Search for the cell housing the specified text and yield its [X, Y] center coordinate. 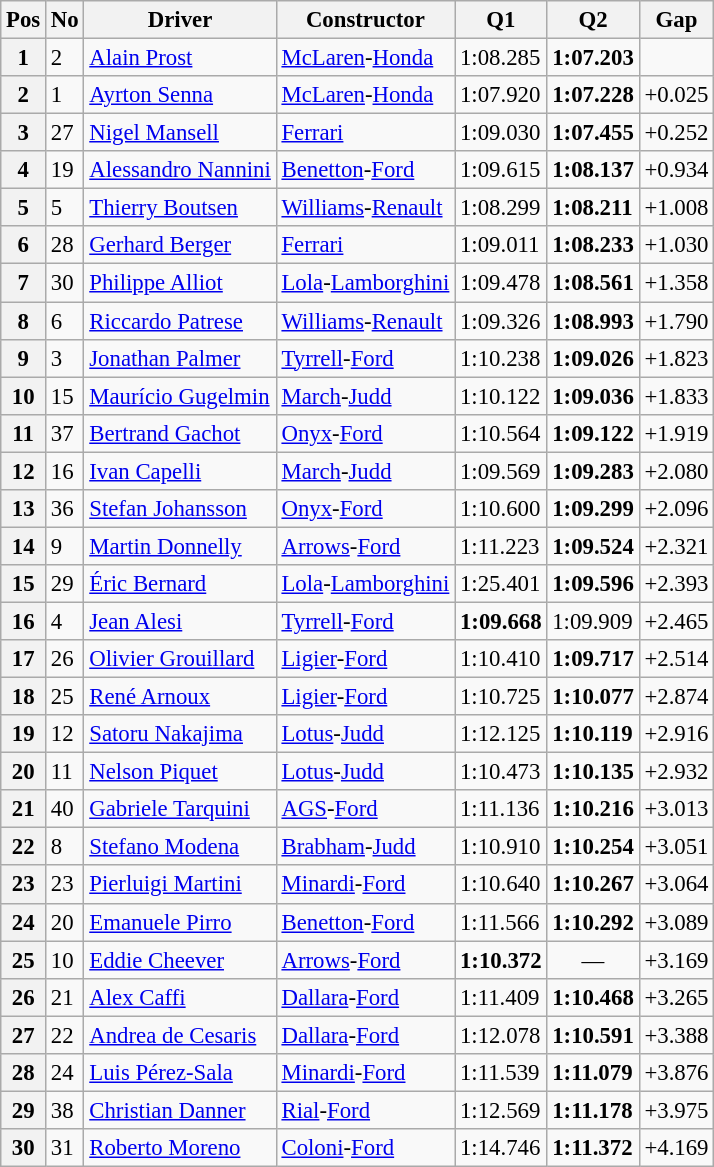
Christian Danner [180, 1110]
1:09.030 [501, 133]
38 [65, 1110]
+2.932 [676, 772]
Nelson Piquet [180, 772]
1:07.203 [593, 58]
Emanuele Pirro [180, 922]
1:11.223 [501, 546]
1:08.285 [501, 58]
1:09.596 [593, 584]
Pierluigi Martini [180, 885]
1:08.233 [593, 245]
1:08.137 [593, 170]
Maurício Gugelmin [180, 396]
1:10.292 [593, 922]
1:10.725 [501, 697]
Gabriele Tarquini [180, 809]
40 [65, 809]
René Arnoux [180, 697]
1:08.561 [593, 283]
+2.096 [676, 509]
Coloni-Ford [365, 1148]
Rial-Ford [365, 1110]
1:08.993 [593, 321]
Q2 [593, 20]
+3.013 [676, 809]
1:10.910 [501, 847]
+3.876 [676, 1073]
31 [65, 1148]
Alessandro Nannini [180, 170]
1:10.267 [593, 885]
1:25.401 [501, 584]
1:09.717 [593, 659]
Éric Bernard [180, 584]
1:10.410 [501, 659]
Brabham-Judd [365, 847]
Gerhard Berger [180, 245]
37 [65, 433]
1:09.615 [501, 170]
+3.064 [676, 885]
+0.934 [676, 170]
1:10.254 [593, 847]
1:11.539 [501, 1073]
1:10.564 [501, 433]
18 [24, 697]
Olivier Grouillard [180, 659]
Luis Pérez-Sala [180, 1073]
+3.975 [676, 1110]
1:09.569 [501, 471]
1:10.591 [593, 1035]
1:14.746 [501, 1148]
17 [24, 659]
+3.051 [676, 847]
+2.393 [676, 584]
No [65, 20]
+1.358 [676, 283]
Ayrton Senna [180, 95]
1:09.283 [593, 471]
1:09.909 [593, 621]
1:09.036 [593, 396]
1:11.178 [593, 1110]
1:10.077 [593, 697]
+0.252 [676, 133]
+2.874 [676, 697]
Alex Caffi [180, 997]
Riccardo Patrese [180, 321]
Thierry Boutsen [180, 208]
1:12.569 [501, 1110]
1:12.125 [501, 734]
Stefano Modena [180, 847]
— [593, 960]
Pos [24, 20]
1:09.122 [593, 433]
1:10.216 [593, 809]
1:09.011 [501, 245]
+1.008 [676, 208]
+4.169 [676, 1148]
+2.080 [676, 471]
Roberto Moreno [180, 1148]
1:07.920 [501, 95]
14 [24, 546]
1:10.238 [501, 358]
+1.919 [676, 433]
7 [24, 283]
1:10.135 [593, 772]
+1.790 [676, 321]
1:10.119 [593, 734]
Gap [676, 20]
+2.514 [676, 659]
1:09.478 [501, 283]
1:09.299 [593, 509]
1:07.455 [593, 133]
+0.025 [676, 95]
+3.169 [676, 960]
+2.465 [676, 621]
Nigel Mansell [180, 133]
Ivan Capelli [180, 471]
Philippe Alliot [180, 283]
1:11.409 [501, 997]
+2.321 [676, 546]
+1.823 [676, 358]
Jonathan Palmer [180, 358]
13 [24, 509]
1:09.326 [501, 321]
Q1 [501, 20]
Constructor [365, 20]
1:10.640 [501, 885]
Eddie Cheever [180, 960]
1:11.372 [593, 1148]
Driver [180, 20]
Alain Prost [180, 58]
+2.916 [676, 734]
1:10.600 [501, 509]
1:12.078 [501, 1035]
1:08.211 [593, 208]
Bertrand Gachot [180, 433]
1:11.079 [593, 1073]
1:09.668 [501, 621]
1:07.228 [593, 95]
1:09.524 [593, 546]
1:10.468 [593, 997]
+1.030 [676, 245]
1:10.473 [501, 772]
1:09.026 [593, 358]
AGS-Ford [365, 809]
1:11.136 [501, 809]
1:11.566 [501, 922]
Stefan Johansson [180, 509]
+3.089 [676, 922]
Martin Donnelly [180, 546]
1:10.372 [501, 960]
Jean Alesi [180, 621]
Andrea de Cesaris [180, 1035]
1:08.299 [501, 208]
1:10.122 [501, 396]
+3.265 [676, 997]
+3.388 [676, 1035]
Satoru Nakajima [180, 734]
36 [65, 509]
+1.833 [676, 396]
